Capture the cell that displays the provided text and extract its [x, y] central coordinate. 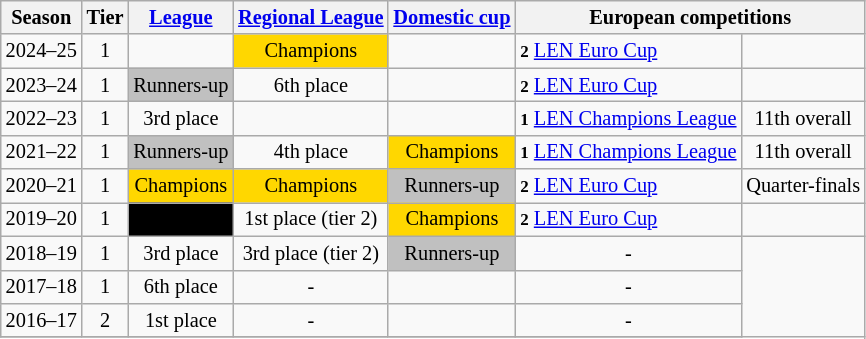
2019–20 [42, 219]
3rd place (tier 2) [310, 253]
Regional League [310, 17]
Domestic cup [452, 17]
2018–19 [42, 253]
2021–22 [42, 152]
Season [42, 17]
2023–24 [42, 85]
2 [106, 320]
1st place (tier 2) [310, 219]
2022–23 [42, 118]
League [180, 17]
1st place [180, 320]
2017–18 [42, 287]
European competitions [690, 17]
Quarter-finals [803, 186]
2024–25 [42, 51]
2020–21 [42, 186]
4th place [310, 152]
Tier [106, 17]
2016–17 [42, 320]
